From the cell containing the given text, extract its center point as (X, Y) coordinate. 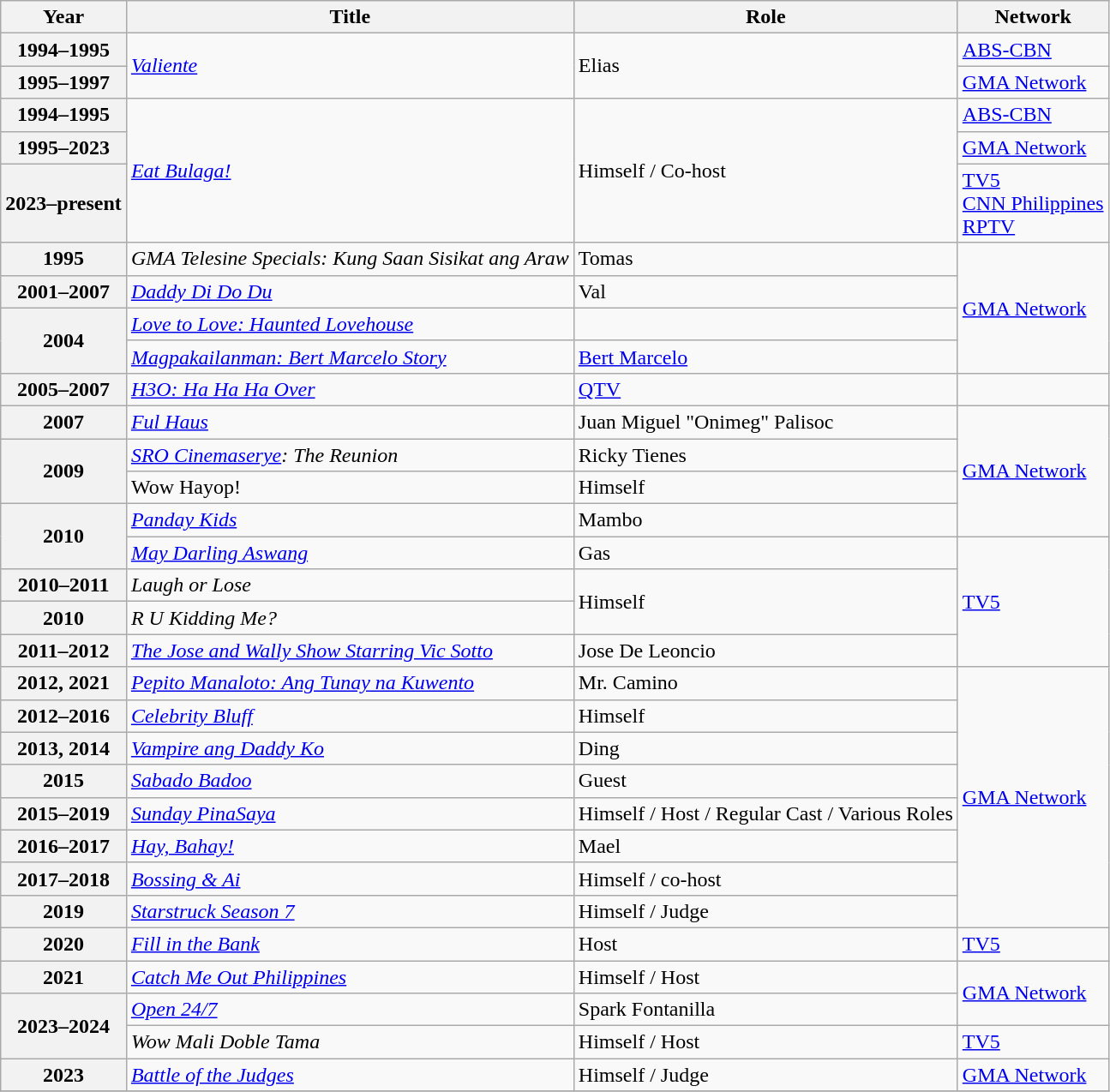
2021 (63, 976)
Ding (765, 748)
Juan Miguel "Onimeg" Palisoc (765, 422)
Vampire ang Daddy Ko (350, 748)
Catch Me Out Philippines (350, 976)
GMA Telesine Specials: Kung Saan Sisikat ang Araw (350, 259)
Sunday PinaSaya (350, 813)
2023–2024 (63, 1026)
May Darling Aswang (350, 553)
Hay, Bahay! (350, 846)
2023 (63, 1075)
1995 (63, 259)
2015 (63, 781)
Mael (765, 846)
Elias (765, 66)
Battle of the Judges (350, 1075)
H3O: Ha Ha Ha Over (350, 389)
QTV (765, 389)
Role (765, 17)
Sabado Badoo (350, 781)
Jose De Leoncio (765, 651)
2015–2019 (63, 813)
Laugh or Lose (350, 585)
Wow Hayop! (350, 488)
2016–2017 (63, 846)
Network (1033, 17)
Starstruck Season 7 (350, 911)
Title (350, 17)
TV5CNN PhilippinesRPTV (1033, 203)
2010–2011 (63, 585)
2017–2018 (63, 879)
Bossing & Ai (350, 879)
1995–1997 (63, 82)
2012, 2021 (63, 683)
Fill in the Bank (350, 944)
Ricky Tienes (765, 455)
2020 (63, 944)
2009 (63, 471)
Himself / Host / Regular Cast / Various Roles (765, 813)
2011–2012 (63, 651)
Magpakailanman: Bert Marcelo Story (350, 357)
Love to Love: Haunted Lovehouse (350, 324)
Tomas (765, 259)
Val (765, 291)
2004 (63, 340)
Ful Haus (350, 422)
Valiente (350, 66)
Guest (765, 781)
Eat Bulaga! (350, 171)
Bert Marcelo (765, 357)
Mambo (765, 520)
1995–2023 (63, 147)
2005–2007 (63, 389)
2001–2007 (63, 291)
2012–2016 (63, 716)
Mr. Camino (765, 683)
Himself / Co-host (765, 171)
Wow Mali Doble Tama (350, 1042)
The Jose and Wally Show Starring Vic Sotto (350, 651)
Daddy Di Do Du (350, 291)
2007 (63, 422)
Gas (765, 553)
Panday Kids (350, 520)
2023–present (63, 203)
Spark Fontanilla (765, 1010)
Host (765, 944)
Year (63, 17)
Pepito Manaloto: Ang Tunay na Kuwento (350, 683)
R U Kidding Me? (350, 618)
Himself / co-host (765, 879)
2013, 2014 (63, 748)
Open 24/7 (350, 1010)
Celebrity Bluff (350, 716)
2019 (63, 911)
SRO Cinemaserye: The Reunion (350, 455)
